Pinpoint the cell where the given text exists, returning its (x, y) midpoint coordinate. 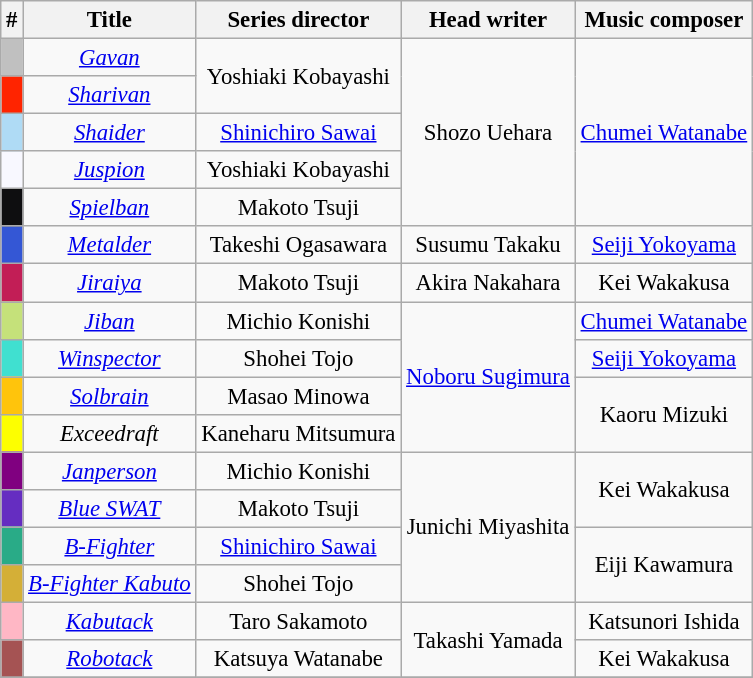
Spielban (110, 208)
Exceedraft (110, 433)
Juspion (110, 170)
Katsunori Ishida (664, 621)
Janperson (110, 471)
Takeshi Ogasawara (298, 245)
Music composer (664, 20)
Title (110, 20)
Sharivan (110, 95)
Winspector (110, 358)
Shaider (110, 133)
Junichi Miyashita (488, 527)
Series director (298, 20)
Susumu Takaku (488, 245)
Eiji Kawamura (664, 564)
Metalder (110, 245)
Masao Minowa (298, 396)
Kabutack (110, 621)
Katsuya Watanabe (298, 659)
Takashi Yamada (488, 640)
Robotack (110, 659)
Kaneharu Mitsumura (298, 433)
Blue SWAT (110, 509)
Taro Sakamoto (298, 621)
Jiban (110, 321)
Gavan (110, 58)
Akira Nakahara (488, 283)
Solbrain (110, 396)
Jiraiya (110, 283)
Kaoru Mizuki (664, 414)
B-Fighter (110, 546)
# (12, 20)
Head writer (488, 20)
Shozo Uehara (488, 133)
Noboru Sugimura (488, 377)
B-Fighter Kabuto (110, 584)
